Scan for the cell matching the given text and deliver its [X, Y] coordinate at center. 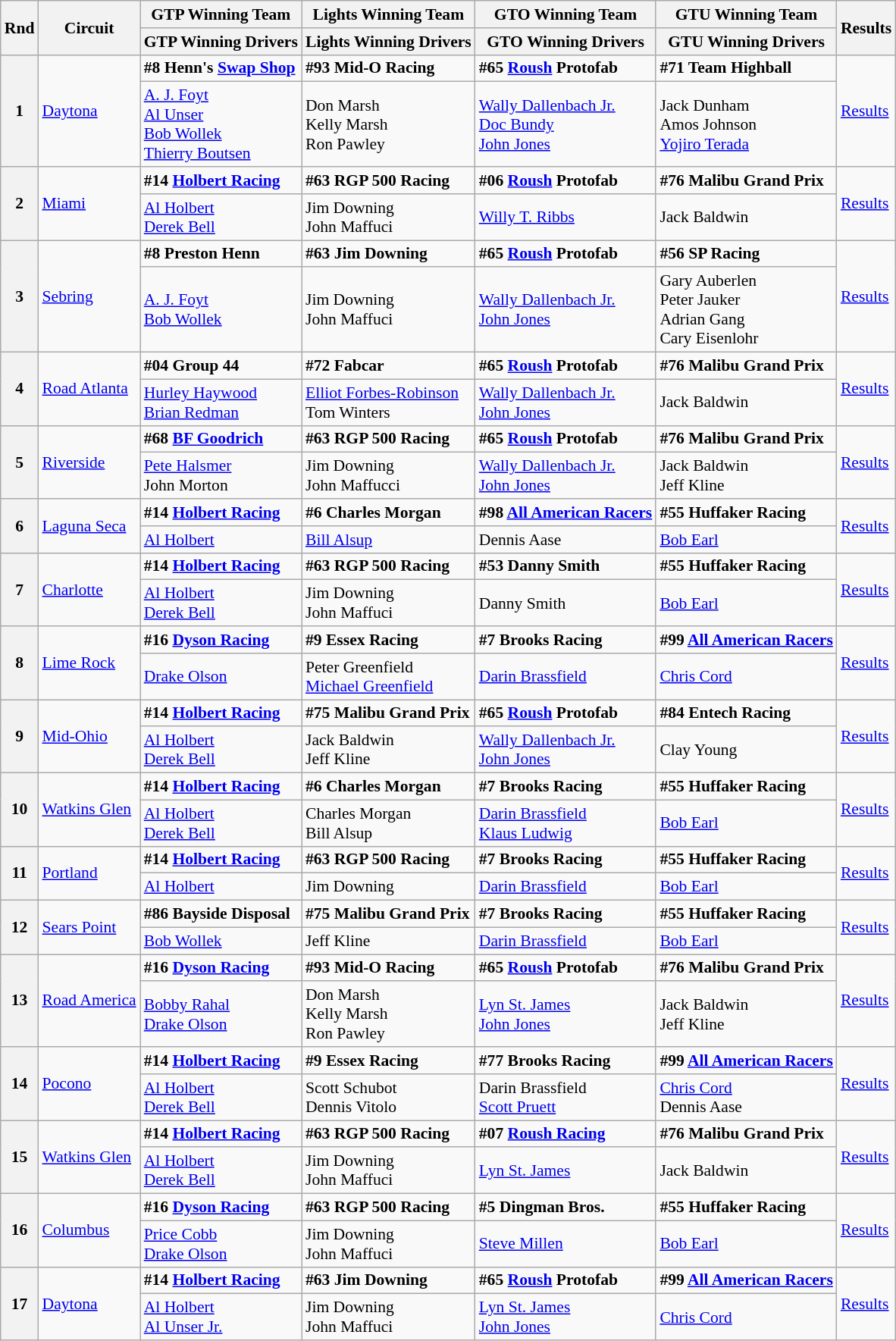
Darin Brassfield Scott Pruett [565, 1098]
Drake Olson [221, 676]
Price Cobb Drake Olson [221, 1243]
#86 Bayside Disposal [221, 914]
Riverside [89, 462]
#07 Roush Racing [565, 1134]
GTP Winning Drivers [221, 42]
Laguna Seca [89, 526]
16 [20, 1231]
#56 SP Racing [746, 254]
#77 Brooks Racing [565, 1061]
#84 Entech Racing [746, 713]
Portland [89, 873]
#04 Group 44 [221, 366]
GTU Winning Drivers [746, 42]
1 [20, 111]
Road Atlanta [89, 390]
Al Holbert Al Unser Jr. [221, 1318]
Miami [89, 203]
9 [20, 737]
Jim Downing [388, 887]
Clay Young [746, 750]
4 [20, 390]
#71 Team Highball [746, 68]
11 [20, 873]
Bill Alsup [388, 540]
Rnd [20, 27]
14 [20, 1084]
Lights Winning Drivers [388, 42]
#68 BF Goodrich [221, 439]
Bob Wollek [221, 941]
Chris Cord Dennis Aase [746, 1098]
5 [20, 462]
15 [20, 1157]
7 [20, 590]
Pete Halsmer John Morton [221, 476]
8 [20, 663]
GTO Winning Drivers [565, 42]
6 [20, 526]
#8 Henn's Swap Shop [221, 68]
#5 Dingman Bros. [565, 1208]
Lights Winning Team [388, 14]
Sears Point [89, 928]
17 [20, 1304]
2 [20, 203]
12 [20, 928]
GTO Winning Team [565, 14]
Peter Greenfield Michael Greenfield [388, 676]
Dennis Aase [565, 540]
Willy T. Ribbs [565, 217]
Pocono [89, 1084]
#98 All American Racers [565, 512]
Sebring [89, 296]
#06 Roush Protofab [565, 180]
Hurley Haywood Brian Redman [221, 402]
10 [20, 810]
#8 Preston Henn [221, 254]
Steve Millen [565, 1243]
Jeff Kline [388, 941]
Circuit [89, 27]
Wally Dallenbach Jr. Doc Bundy John Jones [565, 124]
Elliot Forbes-Robinson Tom Winters [388, 402]
Jim Downing John Maffucci [388, 476]
Jack Dunham Amos Johnson Yojiro Terada [746, 124]
13 [20, 1001]
GTP Winning Team [221, 14]
Charlotte [89, 590]
Road America [89, 1001]
A. J. Foyt Bob Wollek [221, 310]
Scott Schubot Dennis Vitolo [388, 1098]
Danny Smith [565, 603]
A. J. Foyt Al Unser Bob Wollek Thierry Boutsen [221, 124]
3 [20, 296]
Gary Auberlen Peter Jauker Adrian Gang Cary Eisenlohr [746, 310]
Bobby Rahal Drake Olson [221, 1014]
Mid-Ohio [89, 737]
#53 Danny Smith [565, 566]
Darin Brassfield Klaus Ludwig [565, 823]
Lime Rock [89, 663]
Charles Morgan Bill Alsup [388, 823]
#72 Fabcar [388, 366]
Lyn St. James [565, 1170]
Columbus [89, 1231]
GTU Winning Team [746, 14]
